Locate the cell with the specified text and output its [X, Y] center coordinate. 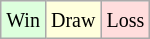
Win [24, 20]
Loss [126, 20]
Draw [72, 20]
